Pinpoint the cell where the given text exists, returning its [x, y] midpoint coordinate. 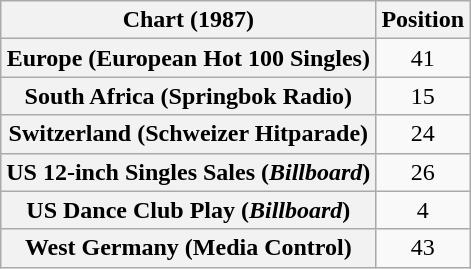
Switzerland (Schweizer Hitparade) [188, 134]
24 [423, 134]
4 [423, 210]
West Germany (Media Control) [188, 248]
43 [423, 248]
Position [423, 20]
15 [423, 96]
Chart (1987) [188, 20]
Europe (European Hot 100 Singles) [188, 58]
US Dance Club Play (Billboard) [188, 210]
41 [423, 58]
26 [423, 172]
US 12-inch Singles Sales (Billboard) [188, 172]
South Africa (Springbok Radio) [188, 96]
